Output the [x, y] coordinate of the center of the cell containing the given text.  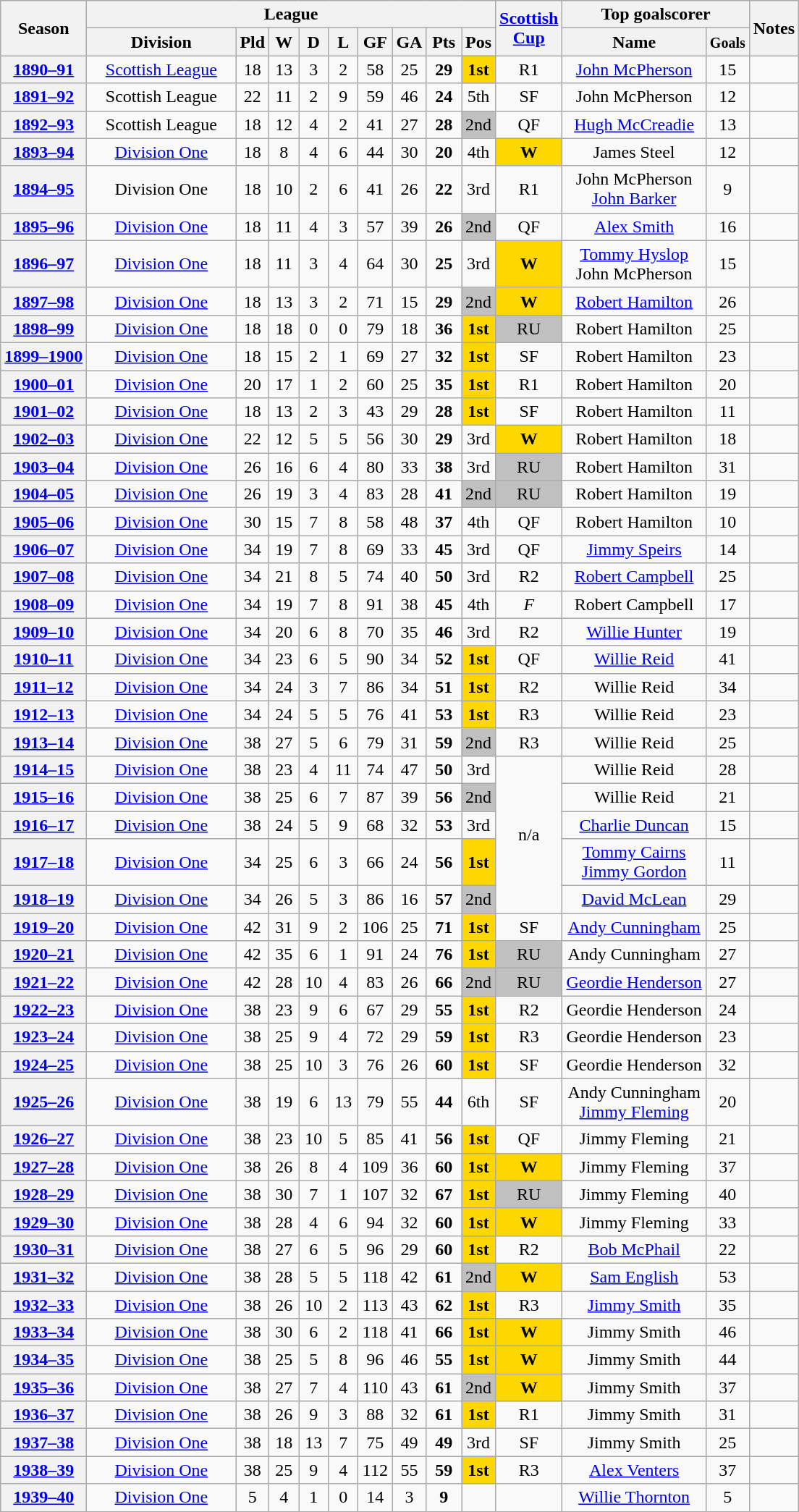
1927–28 [43, 1167]
1939–40 [43, 1498]
1904–05 [43, 494]
1892–93 [43, 124]
113 [375, 1305]
Name [634, 42]
1935–36 [43, 1388]
1913–14 [43, 742]
Tommy HyslopJohn McPherson [634, 263]
Alex Venters [634, 1470]
Charlie Duncan [634, 824]
1901–02 [43, 412]
70 [375, 632]
1917–18 [43, 863]
112 [375, 1470]
1921–22 [43, 982]
6th [479, 1102]
Tommy CairnsJimmy Gordon [634, 863]
94 [375, 1222]
D [314, 42]
1914–15 [43, 769]
109 [375, 1167]
1936–37 [43, 1415]
Alex Smith [634, 227]
90 [375, 659]
80 [375, 467]
Division [161, 42]
1897–98 [43, 301]
1890–91 [43, 69]
1922–23 [43, 1010]
League [291, 14]
1909–10 [43, 632]
1937–38 [43, 1443]
48 [410, 522]
1925–26 [43, 1102]
88 [375, 1415]
Pos [479, 42]
1910–11 [43, 659]
1907–08 [43, 577]
1906–07 [43, 549]
F [529, 604]
1923–24 [43, 1037]
106 [375, 927]
1896–97 [43, 263]
1911–12 [43, 687]
David McLean [634, 900]
Jimmy Speirs [634, 549]
52 [444, 659]
64 [375, 263]
1902–03 [43, 439]
GF [375, 42]
Andy CunninghamJimmy Fleming [634, 1102]
L [343, 42]
1933–34 [43, 1332]
75 [375, 1443]
n/a [529, 834]
1895–96 [43, 227]
1928–29 [43, 1194]
1903–04 [43, 467]
Pts [444, 42]
1918–19 [43, 900]
62 [444, 1305]
Notes [774, 28]
1893–94 [43, 152]
68 [375, 824]
Top goalscorer [656, 14]
5th [479, 97]
Goals [727, 42]
1926–27 [43, 1139]
1929–30 [43, 1222]
John McPherson John Barker [634, 190]
1938–39 [43, 1470]
1912–13 [43, 714]
1898–99 [43, 329]
85 [375, 1139]
51 [444, 687]
1932–33 [43, 1305]
Bob McPhail [634, 1249]
ScottishCup [529, 28]
Pld [253, 42]
1891–92 [43, 97]
87 [375, 797]
1930–31 [43, 1249]
Season [43, 28]
1908–09 [43, 604]
James Steel [634, 152]
Sam English [634, 1277]
1924–25 [43, 1065]
Hugh McCreadie [634, 124]
1915–16 [43, 797]
1919–20 [43, 927]
Willie Thornton [634, 1498]
GA [410, 42]
1905–06 [43, 522]
72 [375, 1037]
1894–95 [43, 190]
110 [375, 1388]
1916–17 [43, 824]
107 [375, 1194]
1920–21 [43, 955]
1900–01 [43, 384]
47 [410, 769]
1899–1900 [43, 356]
Willie Hunter [634, 632]
1934–35 [43, 1360]
1931–32 [43, 1277]
